Identify which cell holds the provided text, then report its [X, Y] central coordinate. 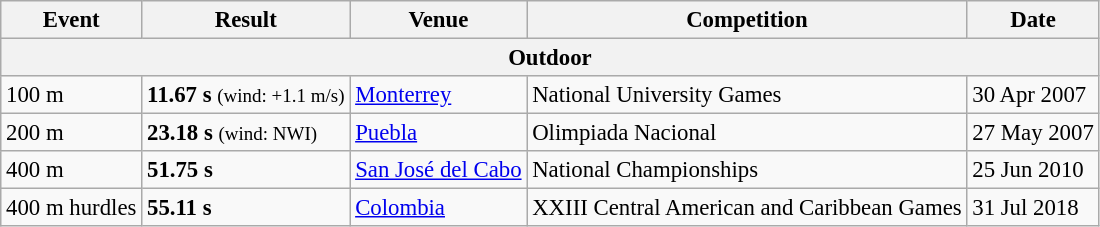
23.18 s (wind: NWI) [246, 133]
National Championships [747, 170]
400 m hurdles [72, 208]
Competition [747, 20]
27 May 2007 [1033, 133]
San José del Cabo [438, 170]
Date [1033, 20]
25 Jun 2010 [1033, 170]
200 m [72, 133]
National University Games [747, 95]
Outdoor [550, 58]
30 Apr 2007 [1033, 95]
Colombia [438, 208]
Puebla [438, 133]
31 Jul 2018 [1033, 208]
51.75 s [246, 170]
Monterrey [438, 95]
Result [246, 20]
55.11 s [246, 208]
Event [72, 20]
Venue [438, 20]
XXIII Central American and Caribbean Games [747, 208]
400 m [72, 170]
100 m [72, 95]
11.67 s (wind: +1.1 m/s) [246, 95]
Olimpiada Nacional [747, 133]
